Search for the cell housing the specified text and yield its [X, Y] center coordinate. 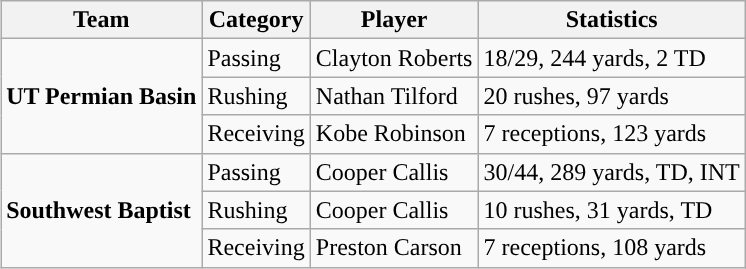
Southwest Baptist [102, 210]
18/29, 244 yards, 2 TD [612, 58]
Team [102, 20]
20 rushes, 97 yards [612, 96]
Category [256, 20]
Kobe Robinson [394, 134]
Player [394, 20]
Statistics [612, 20]
7 receptions, 123 yards [612, 134]
Clayton Roberts [394, 58]
10 rushes, 31 yards, TD [612, 210]
Nathan Tilford [394, 96]
7 receptions, 108 yards [612, 248]
UT Permian Basin [102, 96]
30/44, 289 yards, TD, INT [612, 172]
Preston Carson [394, 248]
